Pinpoint the cell where the given text exists, returning its [X, Y] midpoint coordinate. 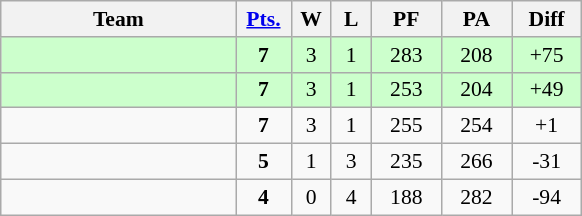
188 [406, 197]
Pts. [264, 19]
266 [476, 162]
+1 [547, 126]
253 [406, 90]
282 [476, 197]
Team [118, 19]
255 [406, 126]
235 [406, 162]
-94 [547, 197]
254 [476, 126]
283 [406, 55]
208 [476, 55]
5 [264, 162]
+75 [547, 55]
-31 [547, 162]
Diff [547, 19]
0 [311, 197]
+49 [547, 90]
W [311, 19]
PF [406, 19]
204 [476, 90]
L [351, 19]
PA [476, 19]
